Identify which cell holds the provided text, then report its [X, Y] central coordinate. 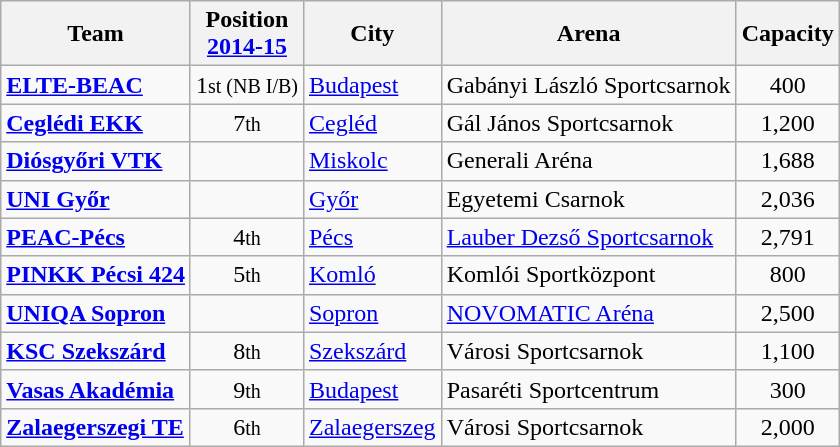
Lauber Dezső Sportcsarnok [588, 237]
ELTE-BEAC [96, 85]
PINKK Pécsi 424 [96, 275]
Generali Aréna [588, 161]
400 [788, 85]
5th [246, 275]
2,000 [788, 427]
Team [96, 34]
Komlói Sportközpont [588, 275]
KSC Szekszárd [96, 351]
1,100 [788, 351]
Miskolc [372, 161]
1,200 [788, 123]
9th [246, 389]
300 [788, 389]
Zalaegerszegi TE [96, 427]
Zalaegerszeg [372, 427]
Komló [372, 275]
Ceglédi EKK [96, 123]
PEAC-Pécs [96, 237]
UNIQA Sopron [96, 313]
1st (NB I/B) [246, 85]
Arena [588, 34]
Gál János Sportcsarnok [588, 123]
UNI Győr [96, 199]
Pécs [372, 237]
NOVOMATIC Aréna [588, 313]
2,036 [788, 199]
Cegléd [372, 123]
1,688 [788, 161]
8th [246, 351]
2,791 [788, 237]
Vasas Akadémia [96, 389]
Pasaréti Sportcentrum [588, 389]
Szekszárd [372, 351]
Győr [372, 199]
Diósgyőri VTK [96, 161]
Position2014-15 [246, 34]
Egyetemi Csarnok [588, 199]
2,500 [788, 313]
6th [246, 427]
Gabányi László Sportcsarnok [588, 85]
7th [246, 123]
Sopron [372, 313]
800 [788, 275]
City [372, 34]
Capacity [788, 34]
4th [246, 237]
